Detect which cell encompasses the target text, then output its [X, Y] center coordinate. 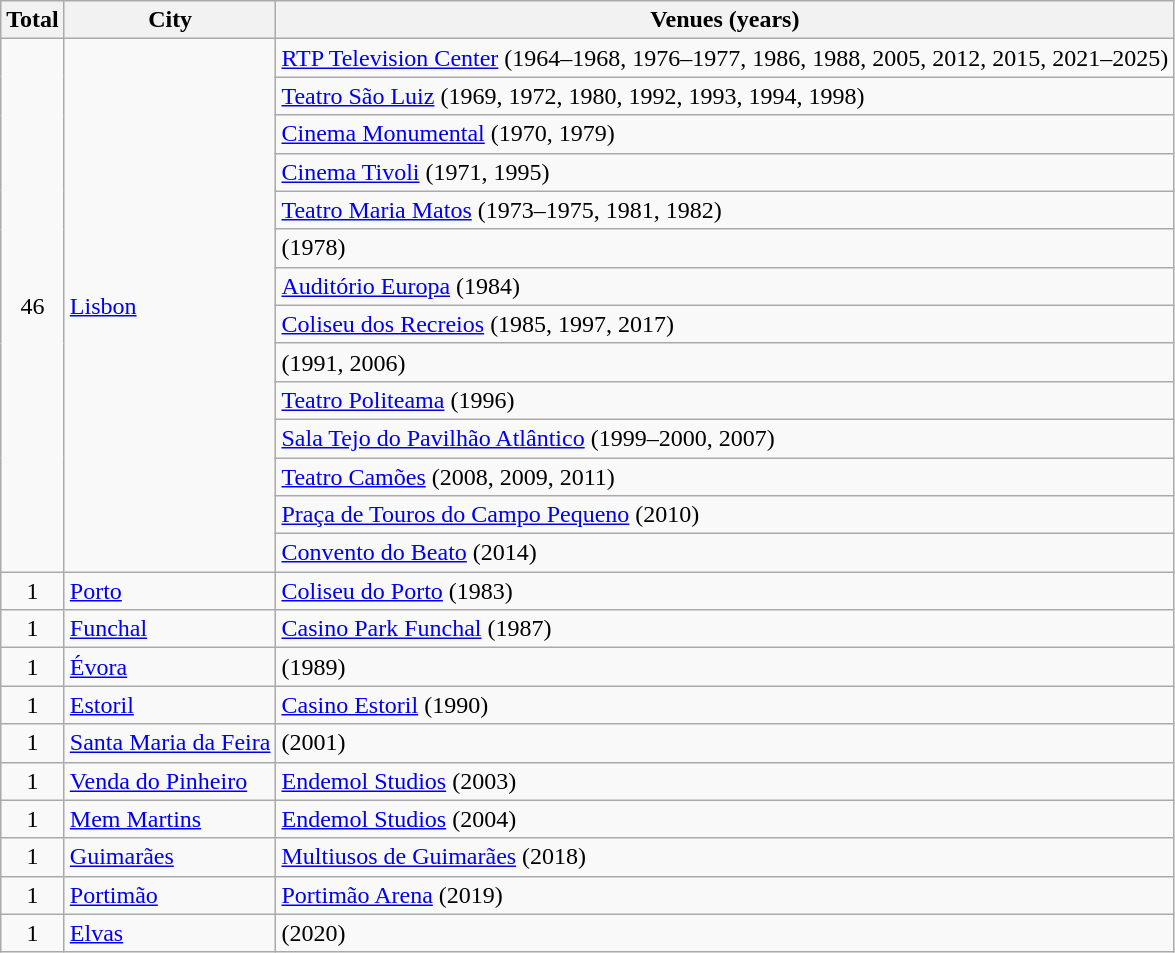
(1991, 2006) [725, 362]
Coliseu dos Recreios (1985, 1997, 2017) [725, 324]
(2001) [725, 743]
Elvas [170, 933]
Lisbon [170, 306]
Multiusos de Guimarães (2018) [725, 857]
Cinema Monumental (1970, 1979) [725, 134]
City [170, 20]
(1978) [725, 248]
Santa Maria da Feira [170, 743]
Total [33, 20]
Funchal [170, 629]
Venues (years) [725, 20]
Auditório Europa (1984) [725, 286]
Praça de Touros do Campo Pequeno (2010) [725, 515]
Cinema Tivoli (1971, 1995) [725, 172]
Teatro Maria Matos (1973–1975, 1981, 1982) [725, 210]
Teatro Camões (2008, 2009, 2011) [725, 477]
Casino Estoril (1990) [725, 705]
Mem Martins [170, 819]
Portimão Arena (2019) [725, 895]
Teatro Politeama (1996) [725, 400]
Sala Tejo do Pavilhão Atlântico (1999–2000, 2007) [725, 438]
Porto [170, 591]
Endemol Studios (2004) [725, 819]
Casino Park Funchal (1987) [725, 629]
Teatro São Luiz (1969, 1972, 1980, 1992, 1993, 1994, 1998) [725, 96]
Endemol Studios (2003) [725, 781]
Coliseu do Porto (1983) [725, 591]
(1989) [725, 667]
Venda do Pinheiro [170, 781]
Convento do Beato (2014) [725, 553]
(2020) [725, 933]
46 [33, 306]
Guimarães [170, 857]
Portimão [170, 895]
Évora [170, 667]
Estoril [170, 705]
RTP Television Center (1964–1968, 1976–1977, 1986, 1988, 2005, 2012, 2015, 2021–2025) [725, 58]
